For the text-containing cell, return its midpoint in [X, Y] coordinate format. 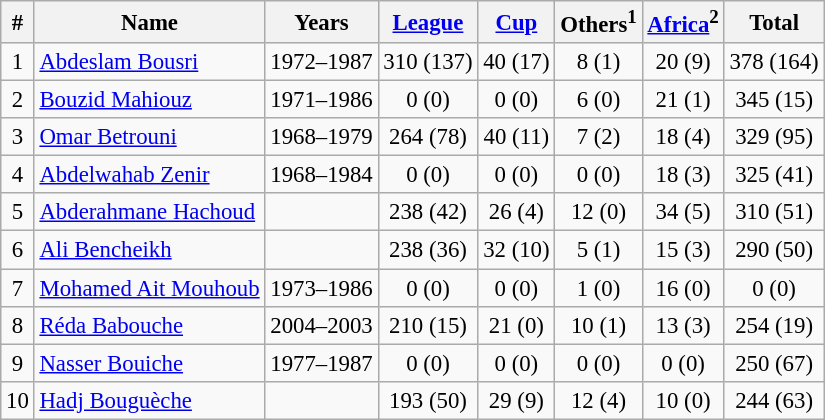
12 (0) [598, 213]
3 [18, 137]
40 (17) [516, 62]
325 (41) [774, 175]
1973–1986 [322, 288]
310 (51) [774, 213]
10 (1) [598, 325]
378 (164) [774, 62]
Name [150, 22]
8 [18, 325]
1977–1987 [322, 363]
244 (63) [774, 400]
7 (2) [598, 137]
310 (137) [428, 62]
Africa2 [683, 22]
18 (4) [683, 137]
Abdelwahab Zenir [150, 175]
5 [18, 213]
13 (3) [683, 325]
20 (9) [683, 62]
Years [322, 22]
Nasser Bouiche [150, 363]
6 (0) [598, 100]
Omar Betrouni [150, 137]
9 [18, 363]
21 (1) [683, 100]
250 (67) [774, 363]
1971–1986 [322, 100]
2 [18, 100]
8 (1) [598, 62]
40 (11) [516, 137]
5 (1) [598, 250]
Mohamed Ait Mouhoub [150, 288]
264 (78) [428, 137]
210 (15) [428, 325]
15 (3) [683, 250]
6 [18, 250]
Bouzid Mahiouz [150, 100]
345 (15) [774, 100]
1 [18, 62]
21 (0) [516, 325]
League [428, 22]
Abdeslam Bousri [150, 62]
1968–1979 [322, 137]
4 [18, 175]
10 [18, 400]
238 (36) [428, 250]
Cup [516, 22]
1972–1987 [322, 62]
Total [774, 22]
2004–2003 [322, 325]
32 (10) [516, 250]
7 [18, 288]
290 (50) [774, 250]
16 (0) [683, 288]
Abderahmane Hachoud [150, 213]
# [18, 22]
193 (50) [428, 400]
Others1 [598, 22]
26 (4) [516, 213]
18 (3) [683, 175]
29 (9) [516, 400]
Réda Babouche [150, 325]
1968–1984 [322, 175]
34 (5) [683, 213]
10 (0) [683, 400]
Ali Bencheikh [150, 250]
254 (19) [774, 325]
12 (4) [598, 400]
238 (42) [428, 213]
1 (0) [598, 288]
329 (95) [774, 137]
Hadj Bouguèche [150, 400]
